Find where the given text appears and provide that cell's center as (x, y) coordinate. 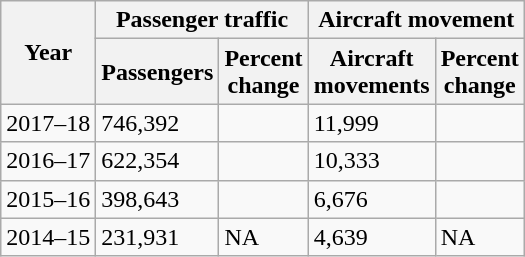
746,392 (158, 123)
398,643 (158, 199)
10,333 (372, 161)
622,354 (158, 161)
Passengers (158, 72)
6,676 (372, 199)
2014–15 (48, 237)
Year (48, 52)
2015–16 (48, 199)
4,639 (372, 237)
Aircraft movement (416, 20)
2016–17 (48, 161)
11,999 (372, 123)
2017–18 (48, 123)
Passenger traffic (202, 20)
Aircraftmovements (372, 72)
231,931 (158, 237)
